Detect which cell encompasses the target text, then output its [X, Y] center coordinate. 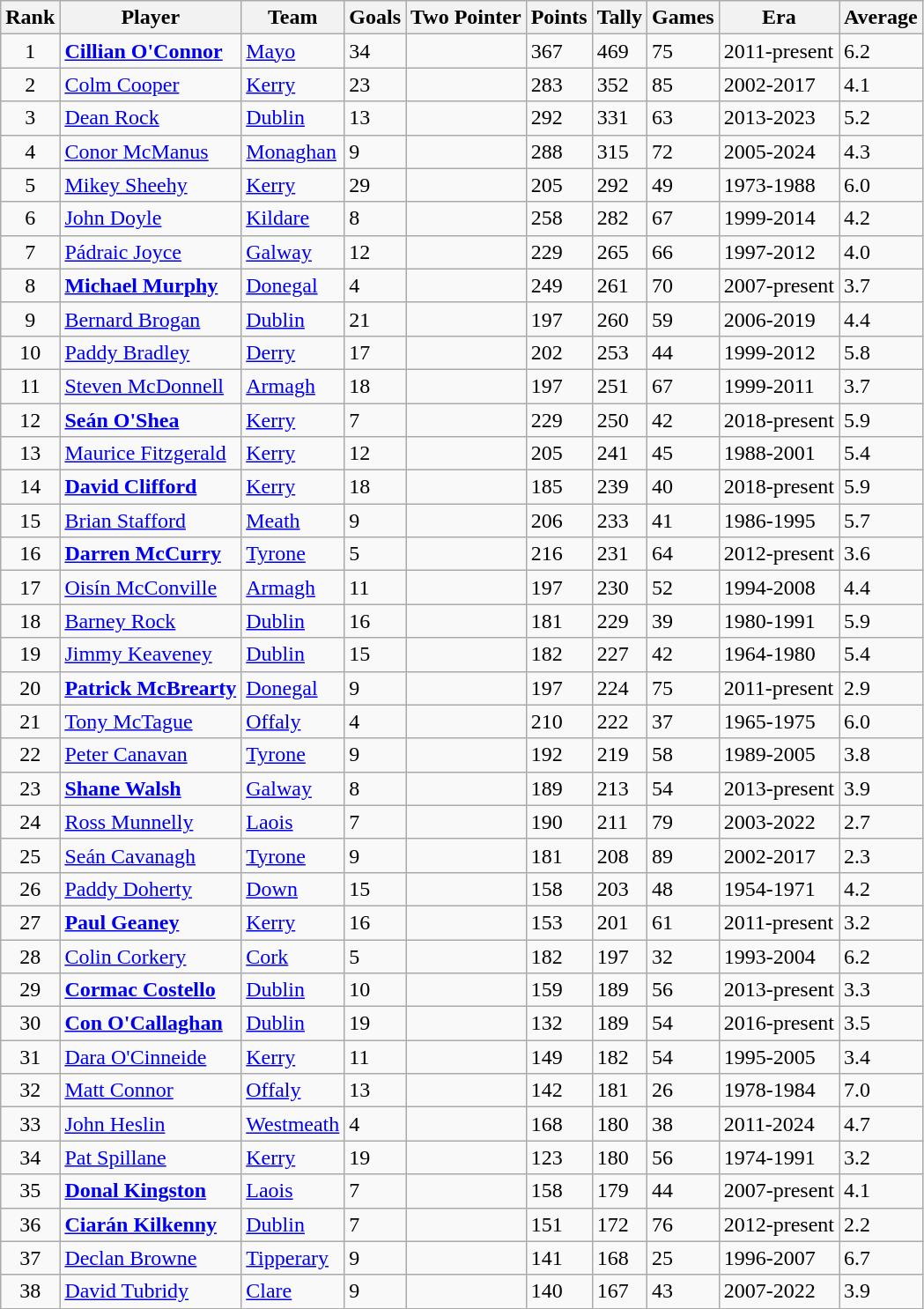
260 [619, 319]
63 [683, 118]
159 [558, 990]
151 [558, 1224]
1995-2005 [779, 1057]
Kildare [292, 218]
Derry [292, 352]
Monaghan [292, 152]
469 [619, 51]
239 [619, 487]
4.7 [881, 1124]
Westmeath [292, 1124]
David Clifford [151, 487]
1996-2007 [779, 1258]
John Doyle [151, 218]
Bernard Brogan [151, 319]
72 [683, 152]
190 [558, 822]
Oisín McConville [151, 588]
49 [683, 185]
59 [683, 319]
Donal Kingston [151, 1191]
Player [151, 18]
Michael Murphy [151, 285]
1999-2011 [779, 386]
132 [558, 1024]
Goals [375, 18]
227 [619, 654]
1999-2014 [779, 218]
70 [683, 285]
2006-2019 [779, 319]
Paul Geaney [151, 922]
2.3 [881, 855]
Patrick McBrearty [151, 688]
2.7 [881, 822]
Pat Spillane [151, 1157]
208 [619, 855]
202 [558, 352]
John Heslin [151, 1124]
Colin Corkery [151, 956]
Games [683, 18]
Matt Connor [151, 1091]
5.8 [881, 352]
20 [30, 688]
39 [683, 621]
Dara O'Cinneide [151, 1057]
167 [619, 1291]
Con O'Callaghan [151, 1024]
219 [619, 755]
Maurice Fitzgerald [151, 454]
213 [619, 788]
Peter Canavan [151, 755]
Dean Rock [151, 118]
Colm Cooper [151, 85]
22 [30, 755]
Mikey Sheehy [151, 185]
Cillian O'Connor [151, 51]
7.0 [881, 1091]
Ross Munnelly [151, 822]
61 [683, 922]
185 [558, 487]
1978-1984 [779, 1091]
179 [619, 1191]
Era [779, 18]
Steven McDonnell [151, 386]
288 [558, 152]
Tally [619, 18]
1965-1975 [779, 721]
1954-1971 [779, 889]
David Tubridy [151, 1291]
1980-1991 [779, 621]
Pádraic Joyce [151, 252]
3.3 [881, 990]
2 [30, 85]
Conor McManus [151, 152]
2003-2022 [779, 822]
222 [619, 721]
Cormac Costello [151, 990]
Tipperary [292, 1258]
123 [558, 1157]
2013-2023 [779, 118]
40 [683, 487]
5.2 [881, 118]
3.5 [881, 1024]
31 [30, 1057]
265 [619, 252]
253 [619, 352]
4.3 [881, 152]
Barney Rock [151, 621]
192 [558, 755]
14 [30, 487]
141 [558, 1258]
283 [558, 85]
58 [683, 755]
Points [558, 18]
230 [619, 588]
261 [619, 285]
89 [683, 855]
172 [619, 1224]
2016-present [779, 1024]
231 [619, 554]
Ciarán Kilkenny [151, 1224]
149 [558, 1057]
142 [558, 1091]
Seán Cavanagh [151, 855]
352 [619, 85]
41 [683, 521]
4.0 [881, 252]
250 [619, 420]
2011-2024 [779, 1124]
203 [619, 889]
Rank [30, 18]
Cork [292, 956]
Seán O'Shea [151, 420]
Brian Stafford [151, 521]
1997-2012 [779, 252]
76 [683, 1224]
Darren McCurry [151, 554]
2.9 [881, 688]
2007-2022 [779, 1291]
3.8 [881, 755]
30 [30, 1024]
210 [558, 721]
1964-1980 [779, 654]
Paddy Bradley [151, 352]
45 [683, 454]
331 [619, 118]
233 [619, 521]
79 [683, 822]
1973-1988 [779, 185]
5.7 [881, 521]
153 [558, 922]
43 [683, 1291]
Clare [292, 1291]
1993-2004 [779, 956]
27 [30, 922]
3.4 [881, 1057]
33 [30, 1124]
52 [683, 588]
2.2 [881, 1224]
206 [558, 521]
Mayo [292, 51]
216 [558, 554]
36 [30, 1224]
Down [292, 889]
1999-2012 [779, 352]
66 [683, 252]
224 [619, 688]
211 [619, 822]
1 [30, 51]
241 [619, 454]
35 [30, 1191]
201 [619, 922]
6 [30, 218]
1988-2001 [779, 454]
249 [558, 285]
3 [30, 118]
Meath [292, 521]
24 [30, 822]
48 [683, 889]
64 [683, 554]
1986-1995 [779, 521]
140 [558, 1291]
3.6 [881, 554]
6.7 [881, 1258]
85 [683, 85]
Paddy Doherty [151, 889]
Two Pointer [467, 18]
367 [558, 51]
28 [30, 956]
1994-2008 [779, 588]
Tony McTague [151, 721]
315 [619, 152]
Team [292, 18]
258 [558, 218]
2005-2024 [779, 152]
Jimmy Keaveney [151, 654]
1989-2005 [779, 755]
282 [619, 218]
Shane Walsh [151, 788]
251 [619, 386]
Average [881, 18]
1974-1991 [779, 1157]
Declan Browne [151, 1258]
